Locate the cell with the specified text and output its [x, y] center coordinate. 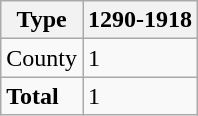
Total [42, 96]
Type [42, 20]
County [42, 58]
1290-1918 [140, 20]
